Return the (x, y) coordinate for the center point of the cell that contains the specified text.  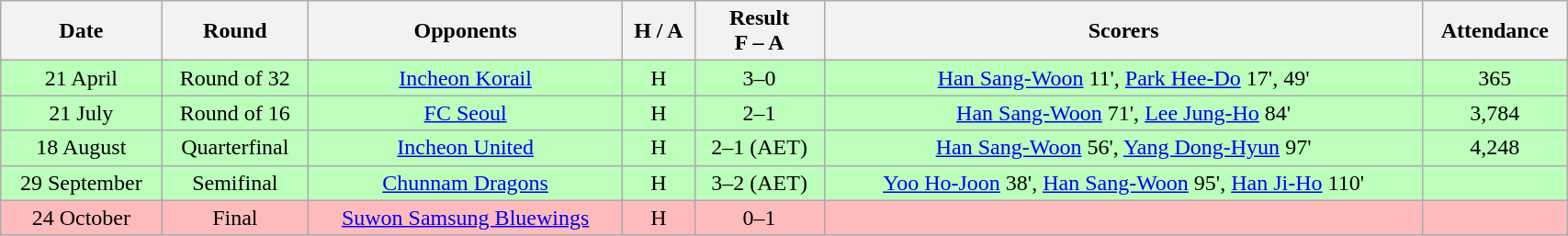
Attendance (1495, 31)
Date (81, 31)
Round of 32 (235, 78)
Han Sang-Woon 11', Park Hee-Do 17', 49' (1123, 78)
3,784 (1495, 113)
Suwon Samsung Bluewings (466, 218)
ResultF – A (759, 31)
Final (235, 218)
Incheon Korail (466, 78)
0–1 (759, 218)
Yoo Ho-Joon 38', Han Sang-Woon 95', Han Ji-Ho 110' (1123, 183)
2–1 (AET) (759, 148)
FC Seoul (466, 113)
24 October (81, 218)
18 August (81, 148)
Round of 16 (235, 113)
Round (235, 31)
Han Sang-Woon 71', Lee Jung-Ho 84' (1123, 113)
Opponents (466, 31)
365 (1495, 78)
Incheon United (466, 148)
Quarterfinal (235, 148)
4,248 (1495, 148)
Chunnam Dragons (466, 183)
3–0 (759, 78)
29 September (81, 183)
2–1 (759, 113)
Semifinal (235, 183)
21 July (81, 113)
H / A (660, 31)
Scorers (1123, 31)
21 April (81, 78)
Han Sang-Woon 56', Yang Dong-Hyun 97' (1123, 148)
3–2 (AET) (759, 183)
